Return the [x, y] coordinate for the center point of the cell that contains the specified text.  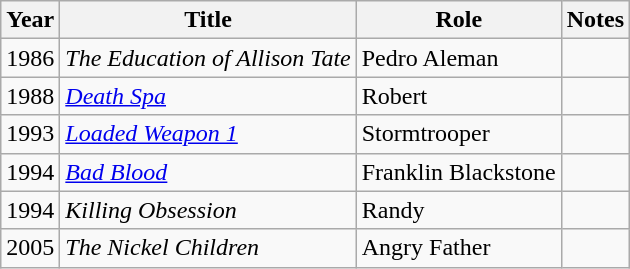
Death Spa [208, 96]
1988 [30, 96]
1993 [30, 134]
Bad Blood [208, 172]
Angry Father [458, 248]
The Nickel Children [208, 248]
Notes [595, 20]
Year [30, 20]
1986 [30, 58]
Franklin Blackstone [458, 172]
Robert [458, 96]
Killing Obsession [208, 210]
Pedro Aleman [458, 58]
The Education of Allison Tate [208, 58]
Role [458, 20]
Stormtrooper [458, 134]
Randy [458, 210]
2005 [30, 248]
Title [208, 20]
Loaded Weapon 1 [208, 134]
